Pinpoint the cell where the given text exists, returning its [x, y] midpoint coordinate. 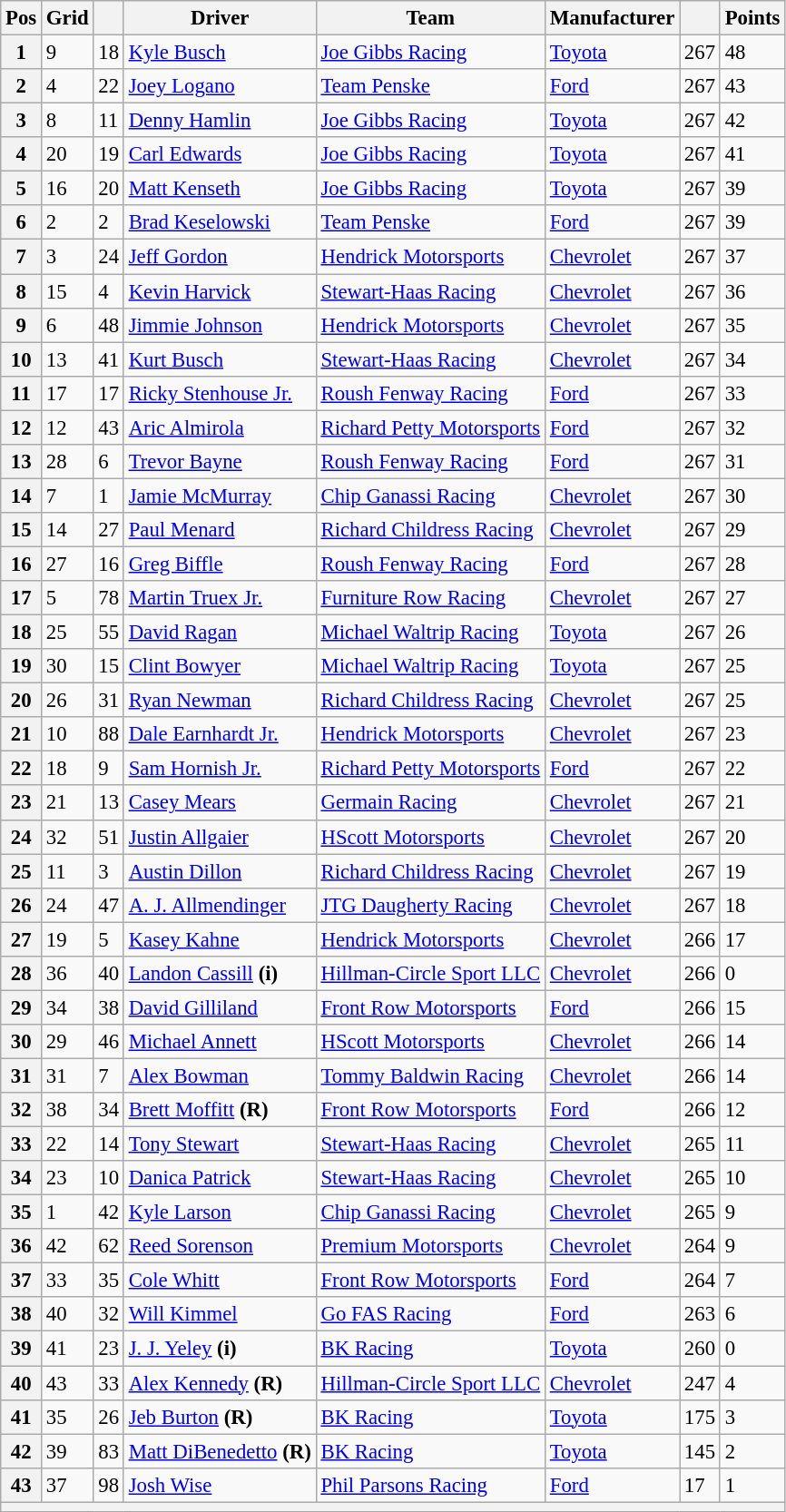
Will Kimmel [220, 1315]
Reed Sorenson [220, 1246]
Tommy Baldwin Racing [430, 1075]
78 [109, 598]
Casey Mears [220, 803]
Jeb Burton (R) [220, 1417]
Clint Bowyer [220, 666]
Brad Keselowski [220, 222]
Jimmie Johnson [220, 325]
Kyle Busch [220, 53]
88 [109, 734]
Alex Bowman [220, 1075]
Aric Almirola [220, 427]
Jeff Gordon [220, 257]
Premium Motorsports [430, 1246]
Team [430, 18]
Danica Patrick [220, 1178]
Grid [67, 18]
247 [701, 1383]
Alex Kennedy (R) [220, 1383]
Phil Parsons Racing [430, 1485]
Driver [220, 18]
Joey Logano [220, 86]
Matt Kenseth [220, 189]
51 [109, 837]
Ryan Newman [220, 701]
Brett Moffitt (R) [220, 1110]
Germain Racing [430, 803]
Furniture Row Racing [430, 598]
Go FAS Racing [430, 1315]
David Gilliland [220, 1007]
Dale Earnhardt Jr. [220, 734]
62 [109, 1246]
46 [109, 1042]
Matt DiBenedetto (R) [220, 1451]
J. J. Yeley (i) [220, 1349]
Cole Whitt [220, 1281]
Paul Menard [220, 530]
Martin Truex Jr. [220, 598]
Denny Hamlin [220, 121]
JTG Daugherty Racing [430, 905]
263 [701, 1315]
145 [701, 1451]
Points [752, 18]
Pos [22, 18]
260 [701, 1349]
175 [701, 1417]
83 [109, 1451]
A. J. Allmendinger [220, 905]
Michael Annett [220, 1042]
Jamie McMurray [220, 496]
Tony Stewart [220, 1144]
Kasey Kahne [220, 939]
Justin Allgaier [220, 837]
98 [109, 1485]
Trevor Bayne [220, 462]
Greg Biffle [220, 564]
Kyle Larson [220, 1213]
Sam Hornish Jr. [220, 769]
Kurt Busch [220, 359]
55 [109, 633]
Carl Edwards [220, 154]
Josh Wise [220, 1485]
David Ragan [220, 633]
Ricky Stenhouse Jr. [220, 393]
47 [109, 905]
Kevin Harvick [220, 291]
Landon Cassill (i) [220, 974]
Manufacturer [612, 18]
Austin Dillon [220, 871]
